Capture the cell that displays the provided text and extract its [X, Y] central coordinate. 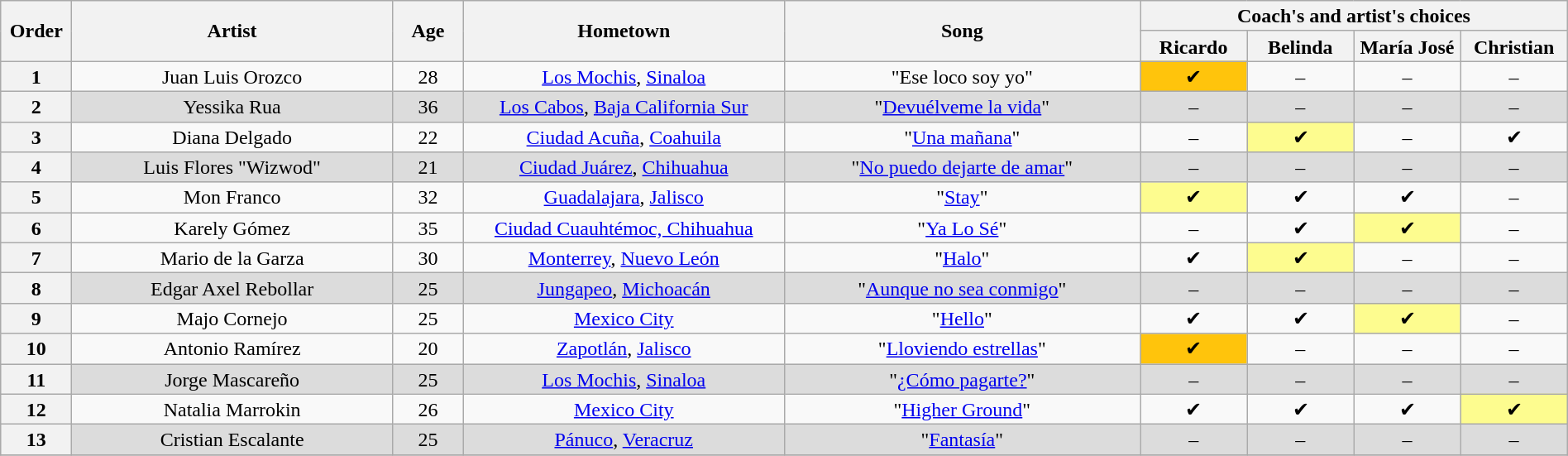
Jorge Mascareño [232, 379]
Luis Flores "Wizwod" [232, 167]
Christian [1513, 46]
Order [36, 31]
5 [36, 197]
Mon Franco [232, 197]
Majo Cornejo [232, 318]
11 [36, 379]
26 [428, 409]
2 [36, 106]
Song [963, 31]
Ricardo [1194, 46]
4 [36, 167]
Cristian Escalante [232, 440]
9 [36, 318]
Coach's and artist's choices [1355, 17]
Guadalajara, Jalisco [624, 197]
"Higher Ground" [963, 409]
3 [36, 137]
35 [428, 228]
Pánuco, Veracruz [624, 440]
Hometown [624, 31]
"Lloviendo estrellas" [963, 349]
1 [36, 76]
Ciudad Cuauhtémoc, Chihuahua [624, 228]
Karely Gómez [232, 228]
Belinda [1300, 46]
"No puedo dejarte de amar" [963, 167]
"Fantasía" [963, 440]
8 [36, 288]
10 [36, 349]
28 [428, 76]
"Aunque no sea conmigo" [963, 288]
"¿Cómo pagarte?" [963, 379]
Zapotlán, Jalisco [624, 349]
Los Cabos, Baja California Sur [624, 106]
Natalia Marrokin [232, 409]
30 [428, 258]
32 [428, 197]
"Ese loco soy yo" [963, 76]
21 [428, 167]
Ciudad Juárez, Chihuahua [624, 167]
"Una mañana" [963, 137]
13 [36, 440]
6 [36, 228]
Monterrey, Nuevo León [624, 258]
Jungapeo, Michoacán [624, 288]
María José [1408, 46]
"Ya Lo Sé" [963, 228]
22 [428, 137]
7 [36, 258]
Antonio Ramírez [232, 349]
20 [428, 349]
"Devuélveme la vida" [963, 106]
12 [36, 409]
Yessika Rua [232, 106]
"Hello" [963, 318]
"Stay" [963, 197]
Edgar Axel Rebollar [232, 288]
Age [428, 31]
Artist [232, 31]
Ciudad Acuña, Coahuila [624, 137]
36 [428, 106]
Mario de la Garza [232, 258]
"Halo" [963, 258]
Juan Luis Orozco [232, 76]
Diana Delgado [232, 137]
